Detect which cell encompasses the target text, then output its [x, y] center coordinate. 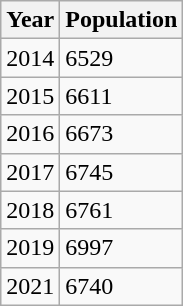
6761 [122, 210]
2019 [30, 248]
6745 [122, 172]
Year [30, 20]
6611 [122, 96]
2014 [30, 58]
2015 [30, 96]
Population [122, 20]
6529 [122, 58]
2017 [30, 172]
2021 [30, 286]
6740 [122, 286]
2018 [30, 210]
2016 [30, 134]
6997 [122, 248]
6673 [122, 134]
